Capture the cell that displays the provided text and extract its (X, Y) central coordinate. 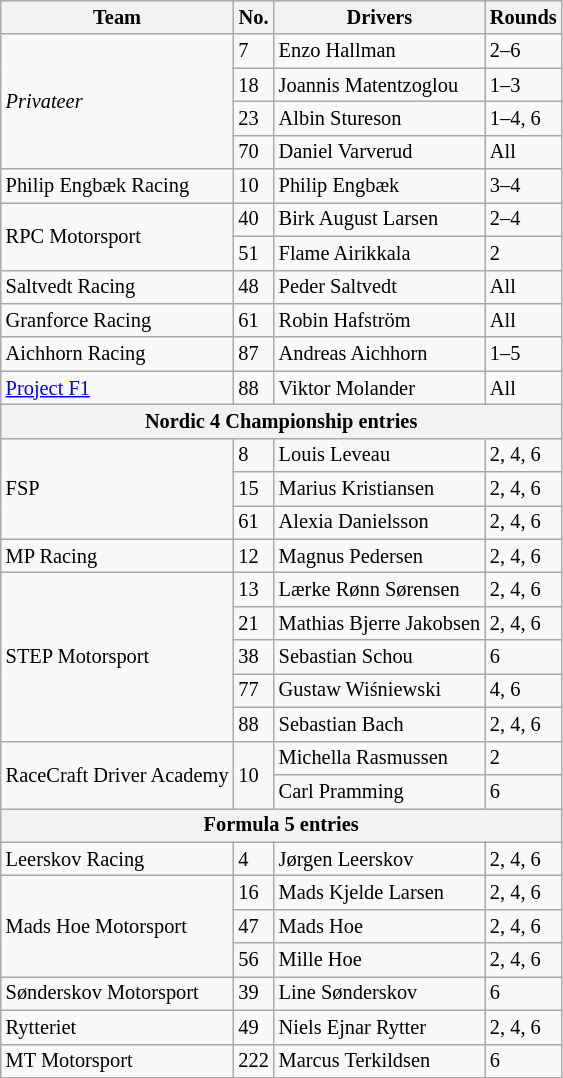
Drivers (380, 17)
1–4, 6 (524, 118)
No. (253, 17)
Carl Pramming (380, 791)
MT Motorsport (118, 1061)
Privateer (118, 102)
1–3 (524, 85)
Lærke Rønn Sørensen (380, 589)
2–4 (524, 219)
3–4 (524, 186)
Mads Hoe (380, 926)
Project F1 (118, 388)
Mads Kjelde Larsen (380, 892)
Leerskov Racing (118, 859)
1–5 (524, 354)
18 (253, 85)
4 (253, 859)
RaceCraft Driver Academy (118, 774)
Louis Leveau (380, 455)
4, 6 (524, 690)
39 (253, 993)
Robin Hafström (380, 320)
2–6 (524, 51)
MP Racing (118, 556)
7 (253, 51)
Sebastian Schou (380, 657)
Niels Ejnar Rytter (380, 1027)
77 (253, 690)
RPC Motorsport (118, 236)
16 (253, 892)
Formula 5 entries (282, 825)
Birk August Larsen (380, 219)
STEP Motorsport (118, 656)
Magnus Pedersen (380, 556)
12 (253, 556)
Daniel Varverud (380, 152)
Gustaw Wiśniewski (380, 690)
49 (253, 1027)
Aichhorn Racing (118, 354)
51 (253, 253)
Saltvedt Racing (118, 287)
40 (253, 219)
Enzo Hallman (380, 51)
47 (253, 926)
8 (253, 455)
13 (253, 589)
Line Sønderskov (380, 993)
Jørgen Leerskov (380, 859)
Granforce Racing (118, 320)
Mathias Bjerre Jakobsen (380, 623)
87 (253, 354)
Joannis Matentzoglou (380, 85)
15 (253, 489)
Philip Engbæk Racing (118, 186)
70 (253, 152)
Nordic 4 Championship entries (282, 421)
Viktor Molander (380, 388)
Flame Airikkala (380, 253)
Mads Hoe Motorsport (118, 926)
Team (118, 17)
21 (253, 623)
38 (253, 657)
Sebastian Bach (380, 724)
Albin Stureson (380, 118)
Mille Hoe (380, 960)
222 (253, 1061)
Peder Saltvedt (380, 287)
FSP (118, 488)
23 (253, 118)
Philip Engbæk (380, 186)
Sønderskov Motorsport (118, 993)
Rounds (524, 17)
48 (253, 287)
Michella Rasmussen (380, 758)
Rytteriet (118, 1027)
Marius Kristiansen (380, 489)
56 (253, 960)
Alexia Danielsson (380, 522)
Andreas Aichhorn (380, 354)
Marcus Terkildsen (380, 1061)
